Detect which cell encompasses the target text, then output its (X, Y) center coordinate. 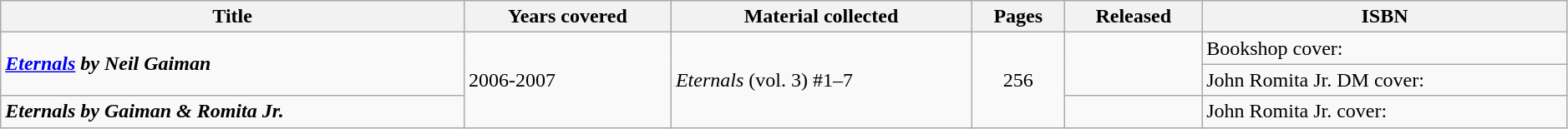
Released (1134, 17)
John Romita Jr. DM cover: (1385, 80)
Eternals by Neil Gaiman (232, 64)
Eternals (vol. 3) #1–7 (820, 80)
256 (1018, 80)
Material collected (820, 17)
Eternals by Gaiman & Romita Jr. (232, 112)
2006-2007 (567, 80)
John Romita Jr. cover: (1385, 112)
Pages (1018, 17)
Title (232, 17)
Years covered (567, 17)
Bookshop cover: (1385, 48)
ISBN (1385, 17)
